Pinpoint the cell where the given text exists, returning its [X, Y] midpoint coordinate. 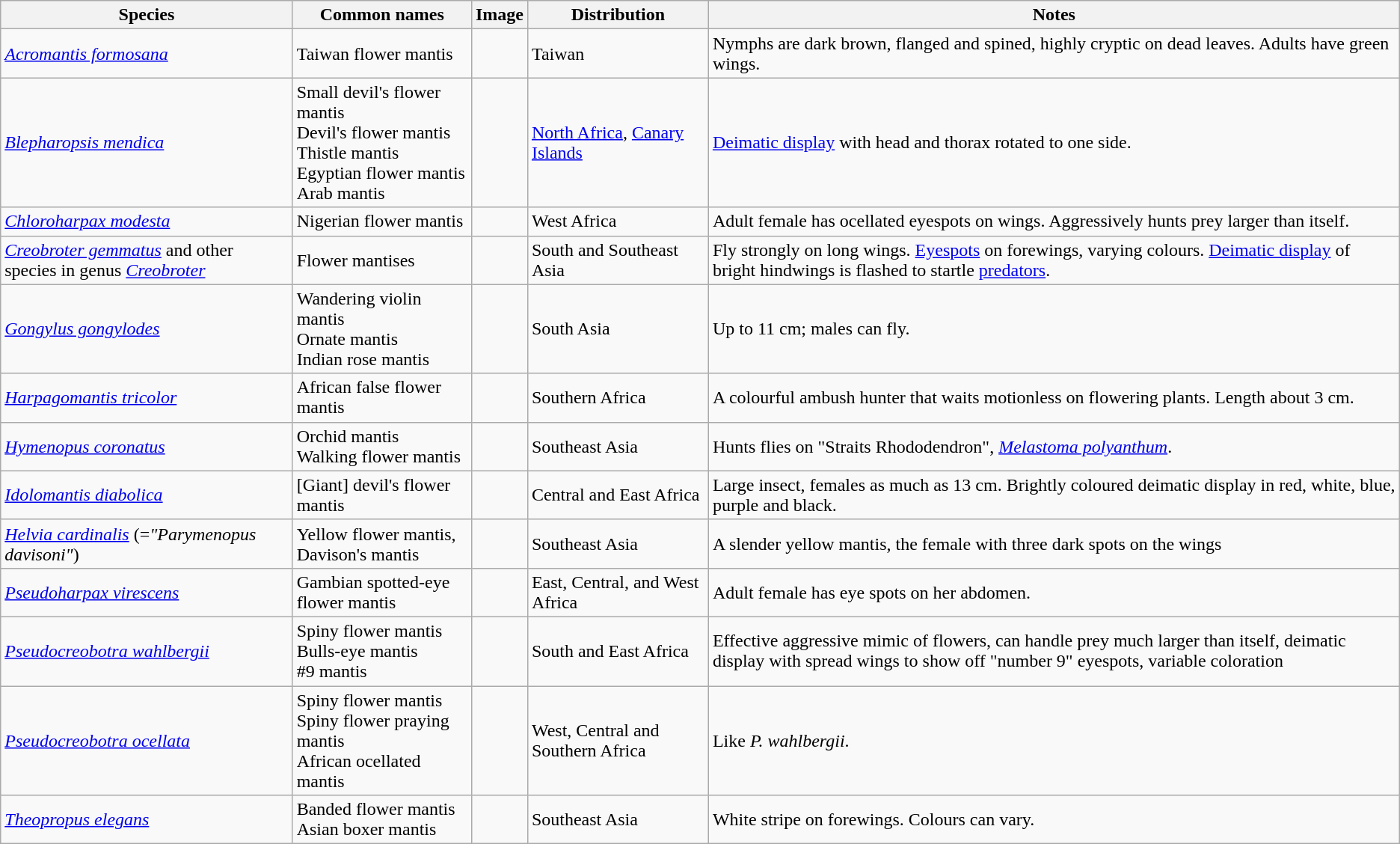
African false flower mantis [381, 398]
Idolomantis diabolica [147, 495]
Hymenopus coronatus [147, 446]
West Africa [618, 221]
Helvia cardinalis (="Parymenopus davisoni") [147, 543]
Flower mantises [381, 260]
Pseudoharpax virescens [147, 593]
Hunts flies on "Straits Rhododendron", Melastoma polyanthum. [1054, 446]
Image [500, 15]
West, Central and Southern Africa [618, 740]
Fly strongly on long wings. Eyespots on forewings, varying colours. Deimatic display of bright hindwings is flashed to startle predators. [1054, 260]
Taiwan flower mantis [381, 54]
Large insect, females as much as 13 cm. Brightly coloured deimatic display in red, white, blue, purple and black. [1054, 495]
South and East Africa [618, 651]
[Giant] devil's flower mantis [381, 495]
Banded flower mantisAsian boxer mantis [381, 820]
White stripe on forewings. Colours can vary. [1054, 820]
Southern Africa [618, 398]
Deimatic display with head and thorax rotated to one side. [1054, 142]
A slender yellow mantis, the female with three dark spots on the wings [1054, 543]
A colourful ambush hunter that waits motionless on flowering plants. Length about 3 cm. [1054, 398]
South and Southeast Asia [618, 260]
Like P. wahlbergii. [1054, 740]
Theopropus elegans [147, 820]
Nymphs are dark brown, flanged and spined, highly cryptic on dead leaves. Adults have green wings. [1054, 54]
Notes [1054, 15]
Spiny flower mantisBulls-eye mantis#9 mantis [381, 651]
Pseudocreobotra ocellata [147, 740]
Acromantis formosana [147, 54]
Small devil's flower mantisDevil's flower mantisThistle mantisEgyptian flower mantisArab mantis [381, 142]
Common names [381, 15]
Harpagomantis tricolor [147, 398]
Pseudocreobotra wahlbergii [147, 651]
Yellow flower mantis,Davison's mantis [381, 543]
Adult female has ocellated eyespots on wings. Aggressively hunts prey larger than itself. [1054, 221]
North Africa, Canary Islands [618, 142]
Species [147, 15]
Taiwan [618, 54]
Central and East Africa [618, 495]
East, Central, and West Africa [618, 593]
Chloroharpax modesta [147, 221]
Distribution [618, 15]
Spiny flower mantisSpiny flower praying mantisAfrican ocellated mantis [381, 740]
Gambian spotted-eye flower mantis [381, 593]
Gongylus gongylodes [147, 329]
Adult female has eye spots on her abdomen. [1054, 593]
Nigerian flower mantis [381, 221]
Creobroter gemmatus and other species in genus Creobroter [147, 260]
Up to 11 cm; males can fly. [1054, 329]
South Asia [618, 329]
Wandering violin mantisOrnate mantisIndian rose mantis [381, 329]
Orchid mantisWalking flower mantis [381, 446]
Blepharopsis mendica [147, 142]
